Locate the cell with the specified text and output its [x, y] center coordinate. 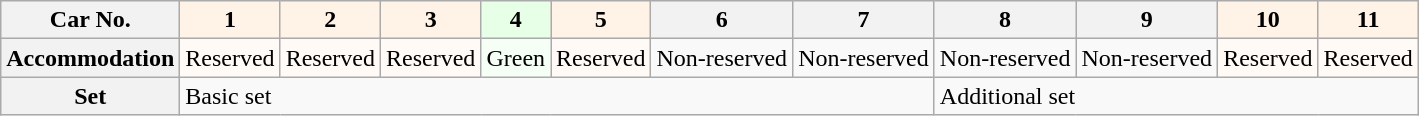
8 [1005, 20]
6 [722, 20]
Green [516, 58]
7 [864, 20]
2 [330, 20]
Basic set [557, 96]
Additional set [1176, 96]
Set [90, 96]
3 [431, 20]
4 [516, 20]
11 [1368, 20]
Accommodation [90, 58]
Car No. [90, 20]
5 [601, 20]
9 [1147, 20]
10 [1268, 20]
1 [230, 20]
